From the cell containing the given text, extract its center point as (X, Y) coordinate. 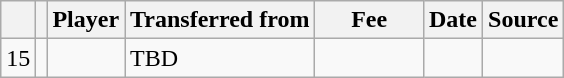
TBD (220, 58)
Player (86, 20)
Source (524, 20)
Date (452, 20)
Transferred from (220, 20)
Fee (370, 20)
15 (18, 58)
